Locate the cell with the specified text and output its (X, Y) center coordinate. 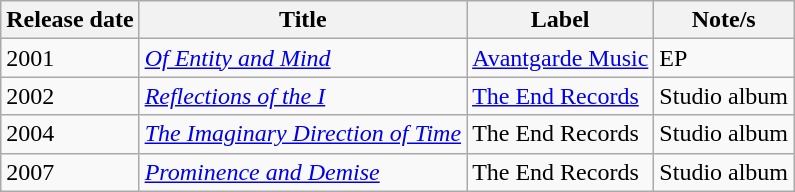
Of Entity and Mind (302, 58)
Title (302, 20)
2007 (70, 172)
Avantgarde Music (560, 58)
EP (724, 58)
Label (560, 20)
Prominence and Demise (302, 172)
Release date (70, 20)
Note/s (724, 20)
Reflections of the I (302, 96)
2004 (70, 134)
2002 (70, 96)
The Imaginary Direction of Time (302, 134)
2001 (70, 58)
